Return the [X, Y] coordinate for the center point of the cell that contains the specified text.  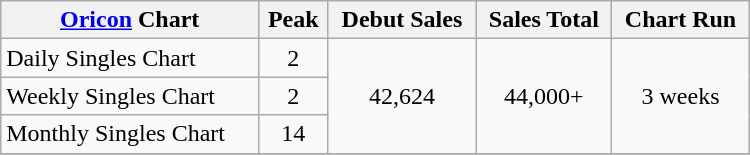
42,624 [402, 96]
Daily Singles Chart [130, 58]
44,000+ [544, 96]
Oricon Chart [130, 20]
Peak [294, 20]
Chart Run [680, 20]
Sales Total [544, 20]
14 [294, 134]
3 weeks [680, 96]
Debut Sales [402, 20]
Weekly Singles Chart [130, 96]
Monthly Singles Chart [130, 134]
